Capture the cell that displays the provided text and extract its (x, y) central coordinate. 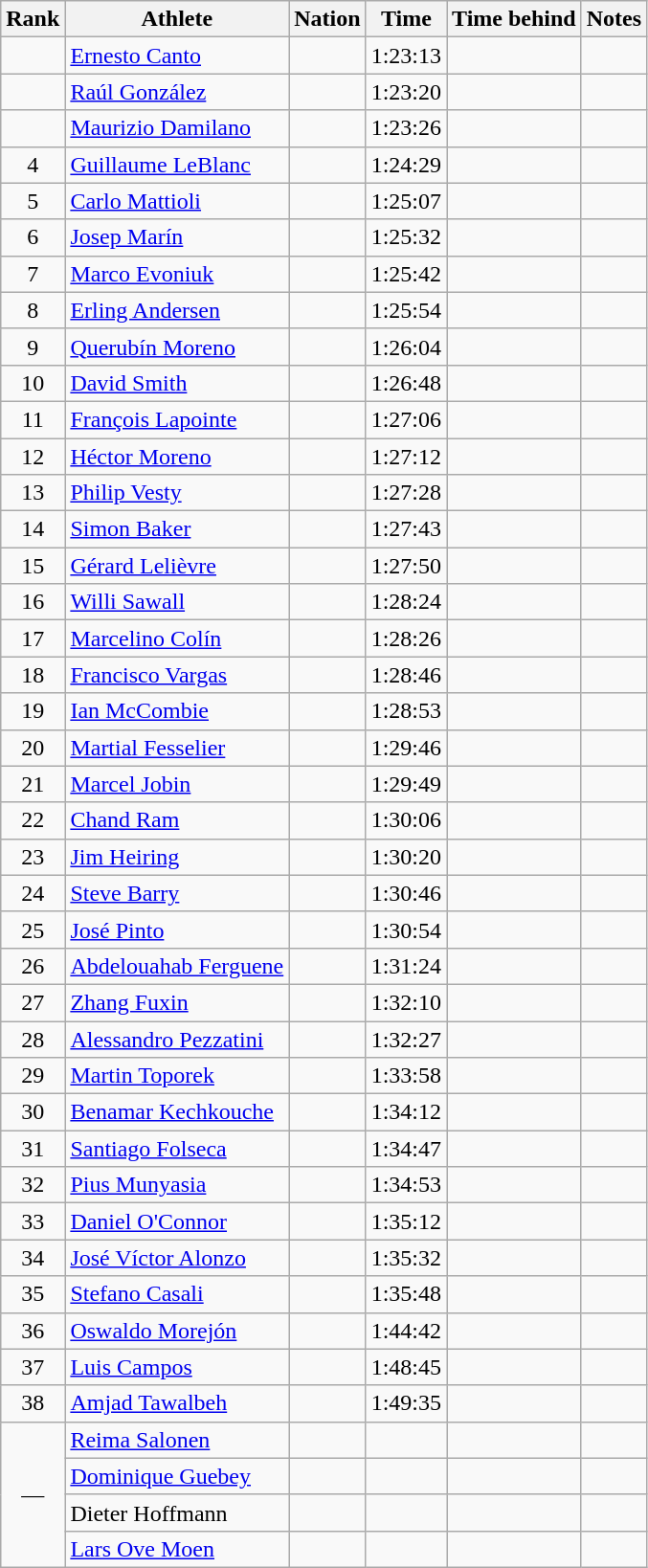
1:26:04 (406, 347)
15 (33, 566)
24 (33, 893)
29 (33, 1076)
12 (33, 457)
36 (33, 1331)
1:27:50 (406, 566)
— (33, 1494)
Querubín Moreno (177, 347)
David Smith (177, 383)
38 (33, 1403)
4 (33, 165)
1:32:27 (406, 1039)
1:28:53 (406, 711)
20 (33, 748)
Daniel O'Connor (177, 1221)
1:27:28 (406, 493)
1:35:12 (406, 1221)
Reima Salonen (177, 1440)
9 (33, 347)
Nation (327, 19)
30 (33, 1112)
Rank (33, 19)
1:24:29 (406, 165)
1:25:54 (406, 310)
13 (33, 493)
1:34:53 (406, 1185)
José Víctor Alonzo (177, 1258)
26 (33, 966)
Ian McCombie (177, 711)
Steve Barry (177, 893)
Josep Marín (177, 237)
Benamar Kechkouche (177, 1112)
Stefano Casali (177, 1294)
Willi Sawall (177, 602)
Marcelino Colín (177, 638)
1:33:58 (406, 1076)
10 (33, 383)
21 (33, 784)
Abdelouahab Ferguene (177, 966)
8 (33, 310)
Carlo Mattioli (177, 201)
1:27:43 (406, 529)
1:35:48 (406, 1294)
16 (33, 602)
Héctor Moreno (177, 457)
Santiago Folseca (177, 1149)
Francisco Vargas (177, 675)
Marcel Jobin (177, 784)
33 (33, 1221)
Erling Andersen (177, 310)
14 (33, 529)
1:48:45 (406, 1367)
1:26:48 (406, 383)
31 (33, 1149)
Chand Ram (177, 820)
1:49:35 (406, 1403)
5 (33, 201)
1:31:24 (406, 966)
Luis Campos (177, 1367)
Time behind (515, 19)
7 (33, 274)
Lars Ove Moen (177, 1549)
1:27:06 (406, 419)
Amjad Tawalbeh (177, 1403)
6 (33, 237)
Dieter Hoffmann (177, 1512)
Dominique Guebey (177, 1476)
1:30:54 (406, 930)
Notes (614, 19)
1:23:26 (406, 128)
Guillaume LeBlanc (177, 165)
José Pinto (177, 930)
1:28:26 (406, 638)
17 (33, 638)
Simon Baker (177, 529)
1:29:46 (406, 748)
18 (33, 675)
Martial Fesselier (177, 748)
Marco Evoniuk (177, 274)
28 (33, 1039)
35 (33, 1294)
1:34:12 (406, 1112)
32 (33, 1185)
23 (33, 857)
34 (33, 1258)
25 (33, 930)
Zhang Fuxin (177, 1002)
Pius Munyasia (177, 1185)
Martin Toporek (177, 1076)
Time (406, 19)
1:28:24 (406, 602)
1:34:47 (406, 1149)
1:28:46 (406, 675)
22 (33, 820)
1:25:07 (406, 201)
Alessandro Pezzatini (177, 1039)
Philip Vesty (177, 493)
1:35:32 (406, 1258)
Jim Heiring (177, 857)
27 (33, 1002)
Maurizio Damilano (177, 128)
1:23:13 (406, 56)
Athlete (177, 19)
François Lapointe (177, 419)
1:44:42 (406, 1331)
Raúl González (177, 92)
1:25:32 (406, 237)
11 (33, 419)
1:27:12 (406, 457)
1:23:20 (406, 92)
1:32:10 (406, 1002)
Oswaldo Morejón (177, 1331)
1:25:42 (406, 274)
Gérard Lelièvre (177, 566)
1:30:06 (406, 820)
19 (33, 711)
1:29:49 (406, 784)
1:30:20 (406, 857)
1:30:46 (406, 893)
Ernesto Canto (177, 56)
37 (33, 1367)
